Output the [x, y] coordinate of the center of the cell containing the given text.  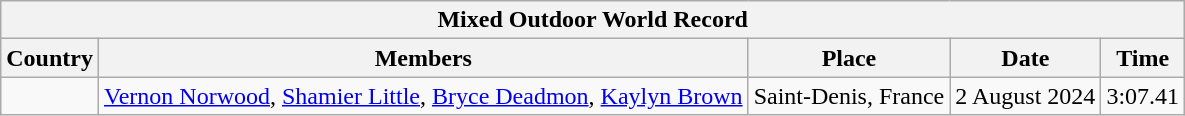
Country [50, 58]
Place [849, 58]
Mixed Outdoor World Record [593, 20]
Vernon Norwood, Shamier Little, Bryce Deadmon, Kaylyn Brown [423, 96]
3:07.41 [1143, 96]
2 August 2024 [1026, 96]
Date [1026, 58]
Saint-Denis, France [849, 96]
Time [1143, 58]
Members [423, 58]
